Pinpoint the cell where the given text exists, returning its [x, y] midpoint coordinate. 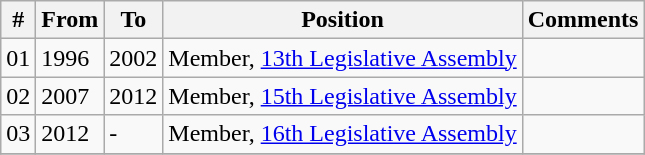
01 [18, 58]
2002 [134, 58]
02 [18, 96]
To [134, 20]
From [70, 20]
- [134, 134]
03 [18, 134]
Member, 16th Legislative Assembly [342, 134]
# [18, 20]
Comments [583, 20]
Member, 15th Legislative Assembly [342, 96]
Position [342, 20]
1996 [70, 58]
Member, 13th Legislative Assembly [342, 58]
2007 [70, 96]
